Provide the (X, Y) coordinate of the cell's center where the given text is located.  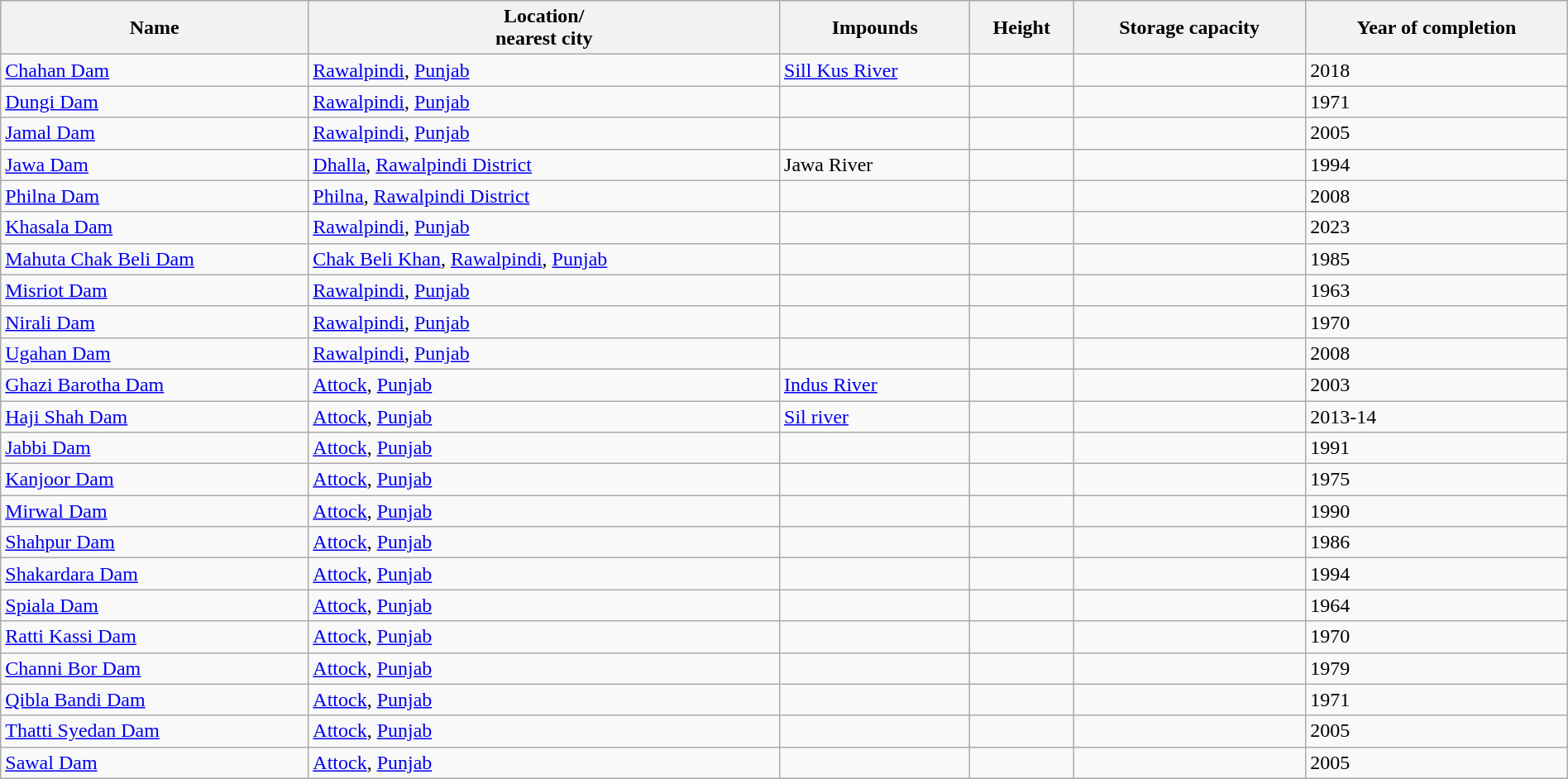
1975 (1437, 480)
1979 (1437, 668)
Dungi Dam (155, 102)
1985 (1437, 259)
1986 (1437, 542)
Nirali Dam (155, 322)
Storage capacity (1189, 28)
Channi Bor Dam (155, 668)
1990 (1437, 511)
1991 (1437, 448)
Ugahan Dam (155, 353)
Jawa Dam (155, 165)
Jawa River (875, 165)
2013-14 (1437, 416)
Kanjoor Dam (155, 480)
2023 (1437, 227)
1963 (1437, 290)
Philna Dam (155, 196)
Sil river (875, 416)
2018 (1437, 70)
Indus River (875, 385)
Qibla Bandi Dam (155, 700)
Height (1022, 28)
Shakardara Dam (155, 574)
Year of completion (1437, 28)
Dhalla, Rawalpindi District (544, 165)
Ghazi Barotha Dam (155, 385)
Jabbi Dam (155, 448)
Khasala Dam (155, 227)
Sill Kus River (875, 70)
Sawal Dam (155, 762)
Jamal Dam (155, 133)
Haji Shah Dam (155, 416)
Philna, Rawalpindi District (544, 196)
Mirwal Dam (155, 511)
2003 (1437, 385)
Chak Beli Khan, Rawalpindi, Punjab (544, 259)
Name (155, 28)
1964 (1437, 605)
Ratti Kassi Dam (155, 637)
Misriot Dam (155, 290)
Shahpur Dam (155, 542)
Mahuta Chak Beli Dam (155, 259)
Location/nearest city (544, 28)
Thatti Syedan Dam (155, 731)
Impounds (875, 28)
Spiala Dam (155, 605)
Chahan Dam (155, 70)
